From the cell containing the given text, extract its center point as (X, Y) coordinate. 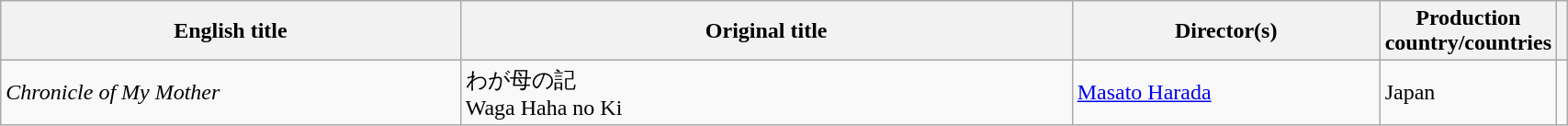
わが母の記Waga Haha no Ki (766, 93)
Japan (1468, 93)
Chronicle of My Mother (231, 93)
Original title (766, 31)
Production country/countries (1468, 31)
English title (231, 31)
Director(s) (1225, 31)
Masato Harada (1225, 93)
